Capture the cell that displays the provided text and extract its [X, Y] central coordinate. 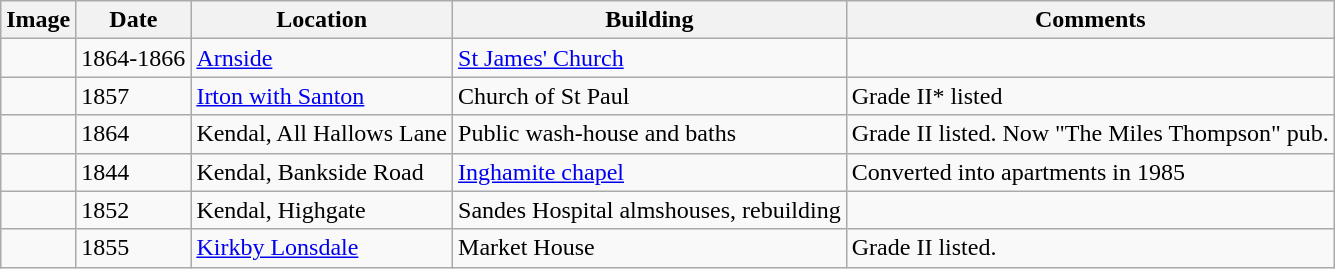
Grade II listed. Now "The Miles Thompson" pub. [1090, 134]
Public wash-house and baths [650, 134]
Location [322, 20]
1852 [134, 210]
Kirkby Lonsdale [322, 248]
Kendal, All Hallows Lane [322, 134]
Date [134, 20]
Converted into apartments in 1985 [1090, 172]
1864 [134, 134]
Irton with Santon [322, 96]
1844 [134, 172]
St James' Church [650, 58]
Church of St Paul [650, 96]
Comments [1090, 20]
Sandes Hospital almshouses, rebuilding [650, 210]
Grade II listed. [1090, 248]
Kendal, Highgate [322, 210]
1857 [134, 96]
Kendal, Bankside Road [322, 172]
Grade II* listed [1090, 96]
Building [650, 20]
Inghamite chapel [650, 172]
Image [38, 20]
1855 [134, 248]
Arnside [322, 58]
Market House [650, 248]
1864-1866 [134, 58]
